Return the [X, Y] coordinate for the center point of the cell that contains the specified text.  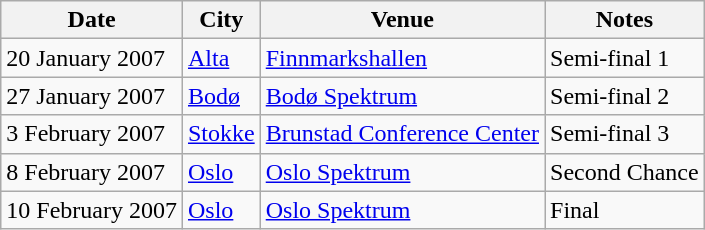
Bodø [221, 96]
Notes [624, 20]
Bodø Spektrum [402, 96]
Final [624, 210]
Venue [402, 20]
Second Chance [624, 172]
20 January 2007 [92, 58]
8 February 2007 [92, 172]
10 February 2007 [92, 210]
Alta [221, 58]
Semi-final 3 [624, 134]
Semi-final 1 [624, 58]
City [221, 20]
Date [92, 20]
Stokke [221, 134]
Semi-final 2 [624, 96]
Brunstad Conference Center [402, 134]
Finnmarkshallen [402, 58]
27 January 2007 [92, 96]
3 February 2007 [92, 134]
